Extract the [X, Y] coordinate from the center of the cell holding the provided text.  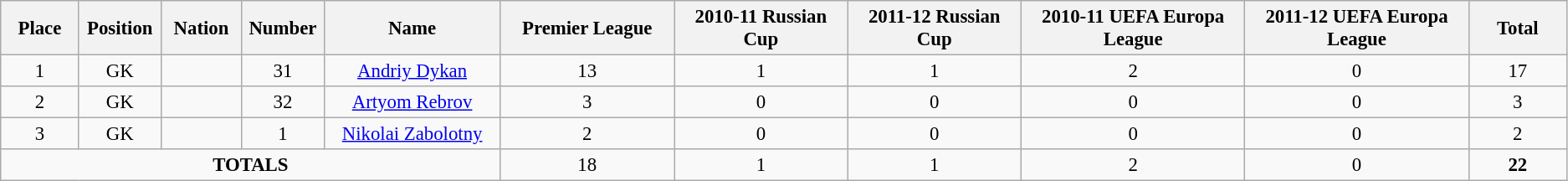
13 [587, 71]
Premier League [587, 28]
17 [1518, 71]
31 [283, 71]
2011-12 Russian Cup [934, 28]
Place [40, 28]
Name [412, 28]
Total [1518, 28]
22 [1518, 165]
Nation [201, 28]
Artyom Rebrov [412, 102]
2010-11 UEFA Europa League [1133, 28]
2010-11 Russian Cup [761, 28]
Number [283, 28]
32 [283, 102]
2011-12 UEFA Europa League [1357, 28]
Nikolai Zabolotny [412, 134]
TOTALS [251, 165]
Position [120, 28]
Andriy Dykan [412, 71]
18 [587, 165]
